Search for the cell housing the specified text and yield its (X, Y) center coordinate. 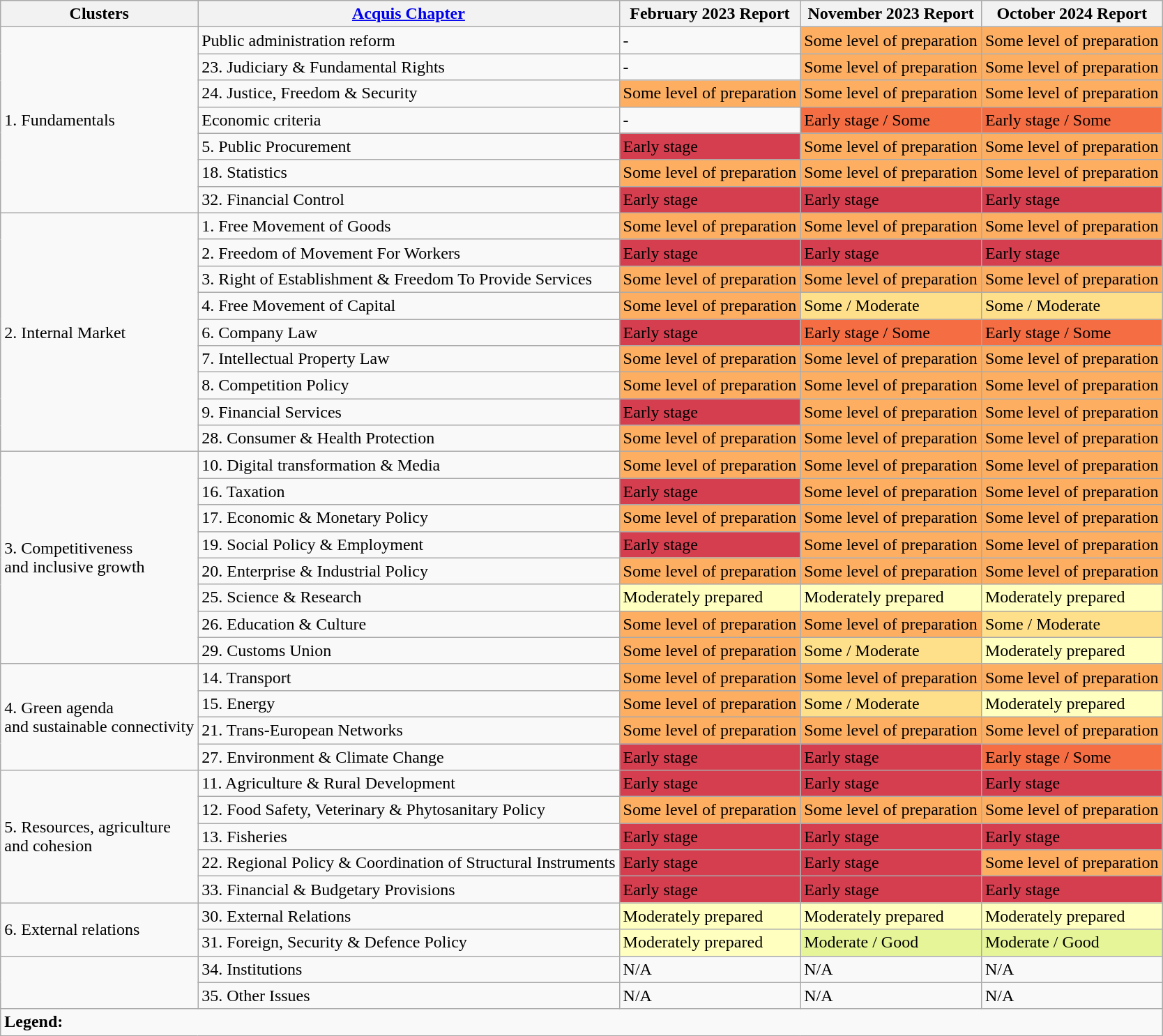
25. Science & Research (409, 597)
19. Social Policy & Employment (409, 544)
11. Agriculture & Rural Development (409, 784)
32. Financial Control (409, 199)
Legend: (581, 1022)
16. Taxation (409, 492)
22. Regional Policy & Coordination of Structural Instruments (409, 863)
4. Free Movement of Capital (409, 305)
30. External Relations (409, 916)
15. Energy (409, 703)
27. Environment & Climate Change (409, 756)
13. Fisheries (409, 837)
Acquis Chapter (409, 14)
February 2023 Report (710, 14)
29. Customs Union (409, 650)
8. Competition Policy (409, 386)
35. Other Issues (409, 996)
7. Intellectual Property Law (409, 359)
Public administration reform (409, 40)
33. Financial & Budgetary Provisions (409, 890)
2. Freedom of Movement For Workers (409, 252)
20. Enterprise & Industrial Policy (409, 571)
3. Competitiveness and inclusive growth (99, 558)
17. Economic & Monetary Policy (409, 518)
18. Statistics (409, 173)
23. Judiciary & Fundamental Rights (409, 67)
6. Company Law (409, 333)
12. Food Safety, Veterinary & Phytosanitary Policy (409, 810)
9. Financial Services (409, 412)
31. Foreign, Security & Defence Policy (409, 943)
24. Justice, Freedom & Security (409, 93)
1. Fundamentals (99, 120)
21. Trans-European Networks (409, 730)
28. Consumer & Health Protection (409, 439)
10. Digital transformation & Media (409, 465)
Economic criteria (409, 120)
34. Institutions (409, 969)
26. Education & Culture (409, 624)
14. Transport (409, 677)
5. Resources, agriculture and cohesion (99, 837)
5. Public Procurement (409, 146)
1. Free Movement of Goods (409, 226)
3. Right of Establishment & Freedom To Provide Services (409, 279)
4. Green agendaand sustainable connectivity (99, 717)
2. Internal Market (99, 332)
6. External relations (99, 929)
October 2024 Report (1072, 14)
November 2023 Report (891, 14)
Clusters (99, 14)
